Return (x, y) of the center of cell containing provided text 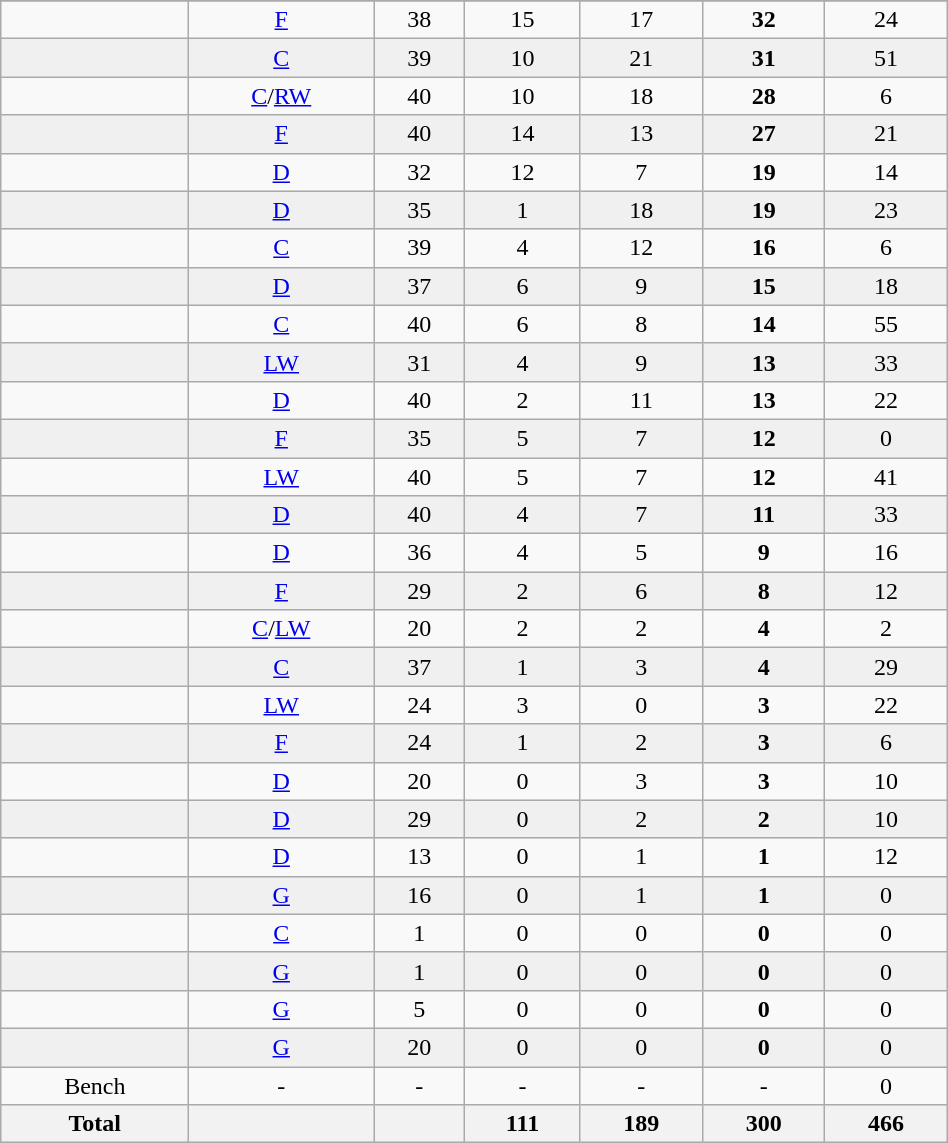
36 (420, 553)
Total (95, 1124)
111 (522, 1124)
55 (886, 324)
17 (641, 20)
41 (886, 477)
300 (763, 1124)
51 (886, 58)
C/RW (282, 96)
Bench (95, 1085)
28 (763, 96)
C/LW (282, 629)
38 (420, 20)
27 (763, 134)
466 (886, 1124)
189 (641, 1124)
23 (886, 210)
